Capture the cell that displays the provided text and extract its (X, Y) central coordinate. 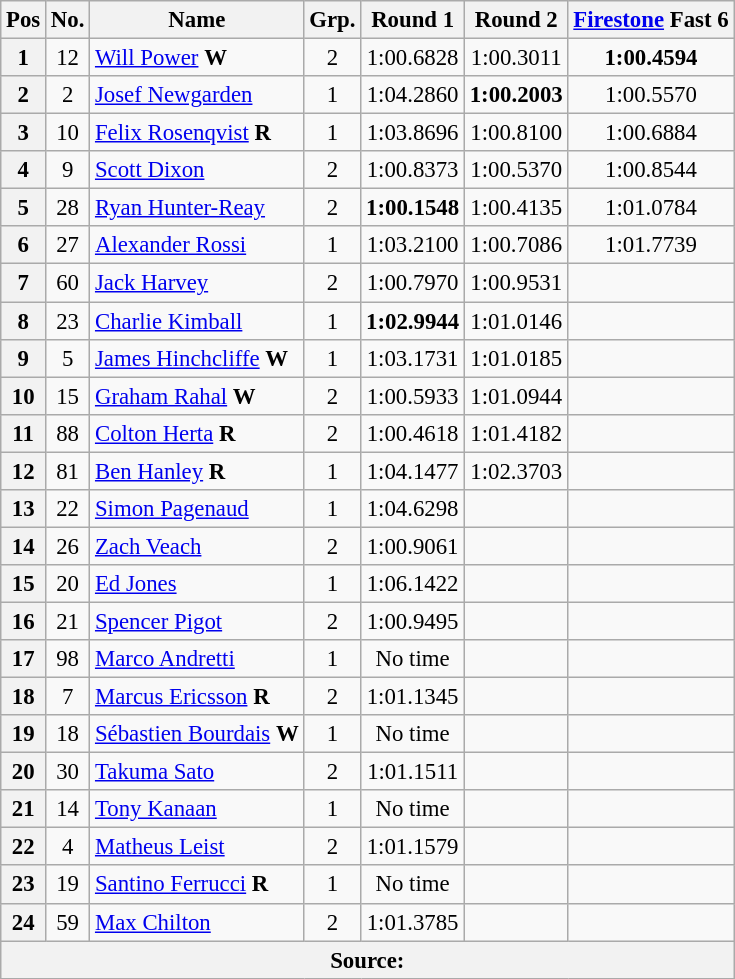
Takuma Sato (197, 772)
1:03.2100 (413, 245)
Max Chilton (197, 922)
1:00.3011 (516, 58)
Round 2 (516, 20)
1:01.1511 (413, 772)
1:01.4182 (516, 433)
Graham Rahal W (197, 396)
3 (24, 133)
30 (68, 772)
1:01.7739 (651, 245)
1:00.5570 (651, 95)
1:00.1548 (413, 208)
60 (68, 283)
No. (68, 20)
24 (24, 922)
Pos (24, 20)
1:06.1422 (413, 584)
Matheus Leist (197, 847)
Ben Hanley R (197, 471)
Josef Newgarden (197, 95)
1:01.0146 (516, 321)
88 (68, 433)
1:00.8373 (413, 170)
1:01.0784 (651, 208)
Spencer Pigot (197, 621)
1:00.9531 (516, 283)
1:00.4618 (413, 433)
11 (24, 433)
Jack Harvey (197, 283)
1:00.4594 (651, 58)
Colton Herta R (197, 433)
Simon Pagenaud (197, 509)
Grp. (332, 20)
1:00.5370 (516, 170)
1:00.2003 (516, 95)
1:04.6298 (413, 509)
1:00.4135 (516, 208)
1:01.0944 (516, 396)
1:02.3703 (516, 471)
26 (68, 546)
59 (68, 922)
Scott Dixon (197, 170)
1:02.9944 (413, 321)
Alexander Rossi (197, 245)
1:00.8100 (516, 133)
98 (68, 659)
1:04.2860 (413, 95)
Marcus Ericsson R (197, 697)
Firestone Fast 6 (651, 20)
1:00.6884 (651, 133)
Marco Andretti (197, 659)
1:00.7970 (413, 283)
1:00.8544 (651, 170)
Sébastien Bourdais W (197, 734)
1:01.0185 (516, 358)
Round 1 (413, 20)
Felix Rosenqvist R (197, 133)
27 (68, 245)
81 (68, 471)
1:01.3785 (413, 922)
1:00.7086 (516, 245)
1:01.1345 (413, 697)
17 (24, 659)
16 (24, 621)
Charlie Kimball (197, 321)
13 (24, 509)
1:00.6828 (413, 58)
1:03.1731 (413, 358)
Ryan Hunter-Reay (197, 208)
1:00.9061 (413, 546)
1:03.8696 (413, 133)
Source: (368, 960)
Zach Veach (197, 546)
Name (197, 20)
28 (68, 208)
1:01.1579 (413, 847)
1:00.5933 (413, 396)
James Hinchcliffe W (197, 358)
Tony Kanaan (197, 809)
8 (24, 321)
Ed Jones (197, 584)
1:00.9495 (413, 621)
1:04.1477 (413, 471)
Santino Ferrucci R (197, 885)
6 (24, 245)
Will Power W (197, 58)
